Search for the cell housing the specified text and yield its [x, y] center coordinate. 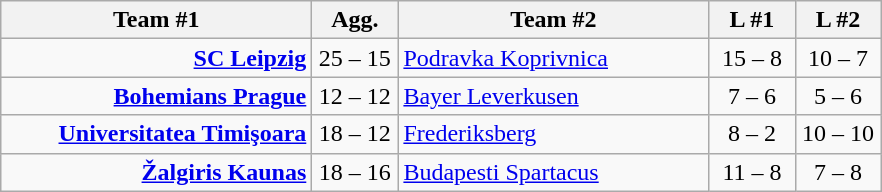
5 – 6 [838, 96]
Team #2 [554, 20]
Bohemians Prague [156, 96]
11 – 8 [752, 172]
L #1 [752, 20]
Frederiksberg [554, 134]
Žalgiris Kaunas [156, 172]
10 – 7 [838, 58]
L #2 [838, 20]
15 – 8 [752, 58]
12 – 12 [355, 96]
7 – 6 [752, 96]
18 – 12 [355, 134]
Agg. [355, 20]
8 – 2 [752, 134]
25 – 15 [355, 58]
10 – 10 [838, 134]
Team #1 [156, 20]
Bayer Leverkusen [554, 96]
Universitatea Timişoara [156, 134]
Budapesti Spartacus [554, 172]
Podravka Koprivnica [554, 58]
7 – 8 [838, 172]
SC Leipzig [156, 58]
18 – 16 [355, 172]
